For the text-containing cell, return its midpoint in (X, Y) coordinate format. 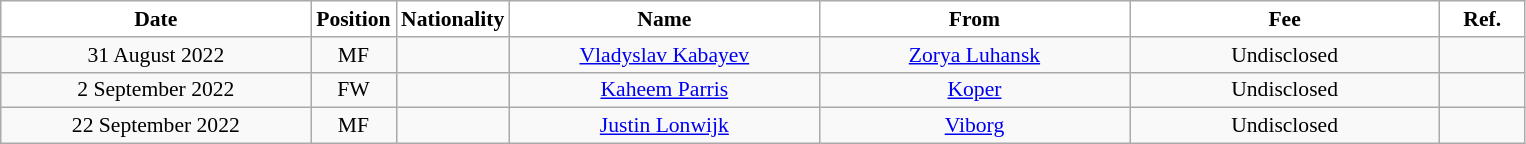
FW (354, 90)
Nationality (452, 19)
Name (664, 19)
Ref. (1482, 19)
2 September 2022 (156, 90)
Justin Lonwijk (664, 126)
31 August 2022 (156, 55)
Date (156, 19)
Position (354, 19)
Koper (974, 90)
22 September 2022 (156, 126)
Zorya Luhansk (974, 55)
From (974, 19)
Kaheem Parris (664, 90)
Viborg (974, 126)
Vladyslav Kabayev (664, 55)
Fee (1285, 19)
